Find where the given text appears and provide that cell's center as (X, Y) coordinate. 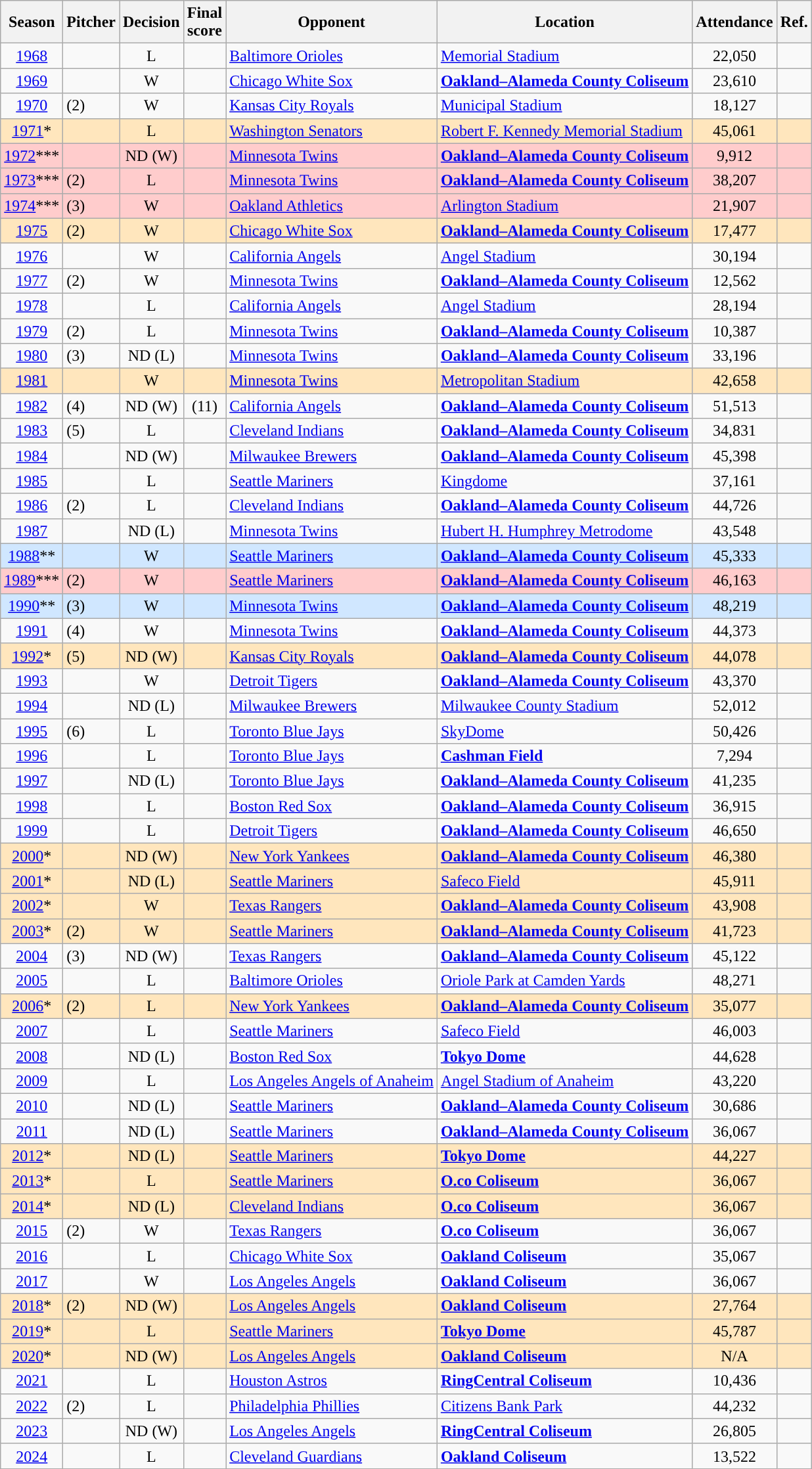
1985 (32, 481)
1973*** (32, 181)
1992* (32, 656)
2021 (32, 1381)
Decision (152, 22)
1979 (32, 330)
Metropolitan Stadium (564, 381)
44,726 (734, 506)
21,907 (734, 206)
2006* (32, 1006)
2011 (32, 1131)
1980 (32, 356)
Philadelphia Phillies (332, 1406)
33,196 (734, 356)
23,610 (734, 81)
Los Angeles Angels of Anaheim (332, 1081)
35,077 (734, 1006)
34,831 (734, 431)
46,650 (734, 831)
1984 (32, 456)
2016 (32, 1256)
2007 (32, 1031)
45,061 (734, 131)
44,232 (734, 1406)
48,219 (734, 606)
2022 (32, 1406)
Citizens Bank Park (564, 1406)
2018* (32, 1306)
37,161 (734, 481)
SkyDome (564, 731)
1996 (32, 756)
2015 (32, 1231)
1995 (32, 731)
Municipal Stadium (564, 106)
45,333 (734, 556)
2014* (32, 1206)
48,271 (734, 981)
Pitcher (91, 22)
1975 (32, 231)
1969 (32, 81)
12,562 (734, 281)
(11) (204, 406)
2005 (32, 981)
52,012 (734, 706)
Angel Stadium of Anaheim (564, 1081)
1986 (32, 506)
1983 (32, 431)
50,426 (734, 731)
Houston Astros (332, 1381)
10,387 (734, 330)
2003* (32, 931)
7,294 (734, 756)
27,764 (734, 1306)
44,227 (734, 1156)
1982 (32, 406)
Cleveland Guardians (332, 1456)
2002* (32, 906)
Oakland Athletics (332, 206)
1994 (32, 706)
2023 (32, 1431)
Attendance (734, 22)
2024 (32, 1456)
46,003 (734, 1031)
22,050 (734, 56)
Washington Senators (332, 131)
Memorial Stadium (564, 56)
1990** (32, 606)
2009 (32, 1081)
35,067 (734, 1256)
30,686 (734, 1106)
1977 (32, 281)
43,548 (734, 531)
1976 (32, 256)
Ref. (794, 22)
30,194 (734, 256)
46,380 (734, 856)
1991 (32, 631)
41,235 (734, 781)
1993 (32, 681)
1999 (32, 831)
Opponent (332, 22)
1988** (32, 556)
Season (32, 22)
2004 (32, 956)
Arlington Stadium (564, 206)
2013* (32, 1181)
43,908 (734, 906)
46,163 (734, 581)
41,723 (734, 931)
1997 (32, 781)
9,912 (734, 156)
2000* (32, 856)
Finalscore (204, 22)
2017 (32, 1281)
45,122 (734, 956)
17,477 (734, 231)
45,911 (734, 881)
Kingdome (564, 481)
1974*** (32, 206)
Oriole Park at Camden Yards (564, 981)
51,513 (734, 406)
1968 (32, 56)
Milwaukee County Stadium (564, 706)
44,628 (734, 1056)
45,787 (734, 1331)
44,078 (734, 656)
Hubert H. Humphrey Metrodome (564, 531)
13,522 (734, 1456)
Robert F. Kennedy Memorial Stadium (564, 131)
2012* (32, 1156)
42,658 (734, 381)
36,915 (734, 806)
44,373 (734, 631)
1978 (32, 305)
1981 (32, 381)
2019* (32, 1331)
1989*** (32, 581)
1972*** (32, 156)
38,207 (734, 181)
43,220 (734, 1081)
(6) (91, 731)
43,370 (734, 681)
26,805 (734, 1431)
1987 (32, 531)
N/A (734, 1356)
2010 (32, 1106)
Location (564, 22)
45,398 (734, 456)
18,127 (734, 106)
2001* (32, 881)
2020* (32, 1356)
1970 (32, 106)
10,436 (734, 1381)
2008 (32, 1056)
1971* (32, 131)
1998 (32, 806)
28,194 (734, 305)
Cashman Field (564, 756)
